Extract the (X, Y) coordinate from the center of the cell holding the provided text.  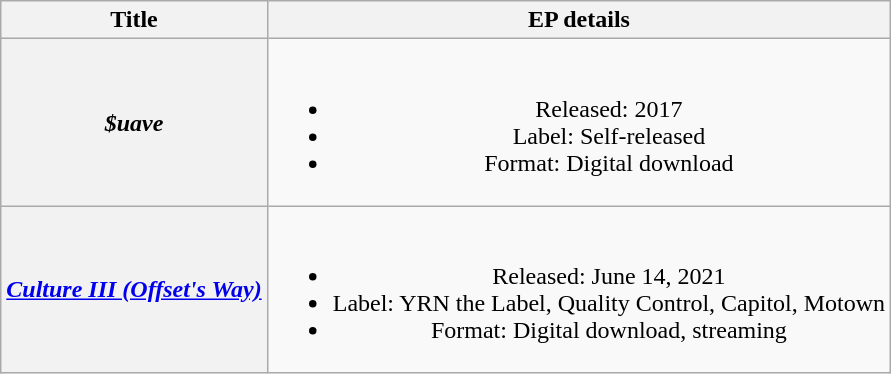
Released: 2017Label: Self-releasedFormat: Digital download (578, 122)
EP details (578, 20)
$uave (134, 122)
Released: June 14, 2021Label: YRN the Label, Quality Control, Capitol, MotownFormat: Digital download, streaming (578, 290)
Culture III (Offset's Way) (134, 290)
Title (134, 20)
